Extract the (X, Y) coordinate from the center of the cell holding the provided text.  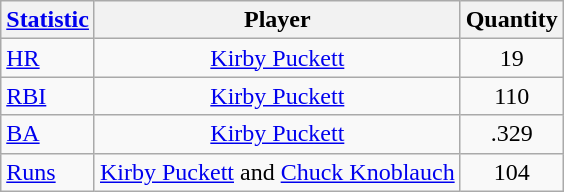
110 (512, 96)
Statistic (48, 20)
HR (48, 58)
Player (277, 20)
Quantity (512, 20)
104 (512, 172)
Kirby Puckett and Chuck Knoblauch (277, 172)
Runs (48, 172)
19 (512, 58)
.329 (512, 134)
BA (48, 134)
RBI (48, 96)
